Capture the cell that displays the provided text and extract its [x, y] central coordinate. 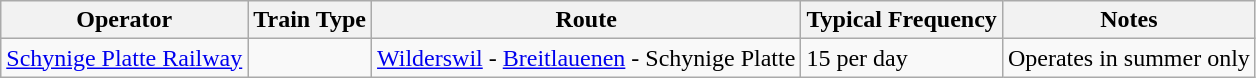
15 per day [902, 58]
Operator [124, 20]
Operates in summer only [1128, 58]
Typical Frequency [902, 20]
Train Type [310, 20]
Wilderswil - Breitlauenen - Schynige Platte [586, 58]
Notes [1128, 20]
Schynige Platte Railway [124, 58]
Route [586, 20]
